Output the (X, Y) coordinate of the center of the cell containing the given text.  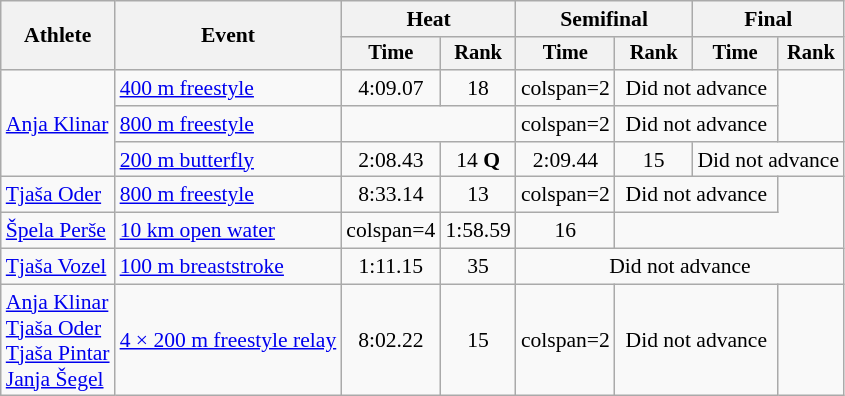
2:08.43 (390, 160)
4:09.07 (390, 88)
35 (478, 267)
Anja KlinarTjaša OderTjaša PintarJanja Šegel (58, 340)
18 (478, 88)
Tjaša Oder (58, 195)
1:58.59 (478, 231)
13 (478, 195)
1:11.15 (390, 267)
Semifinal (604, 19)
2:09.44 (566, 160)
Athlete (58, 36)
Event (228, 36)
200 m butterfly (228, 160)
4 × 200 m freestyle relay (228, 340)
Anja Klinar (58, 124)
14 Q (478, 160)
10 km open water (228, 231)
Tjaša Vozel (58, 267)
8:02.22 (390, 340)
400 m freestyle (228, 88)
8:33.14 (390, 195)
Špela Perše (58, 231)
colspan=4 (390, 231)
16 (566, 231)
Final (768, 19)
Heat (428, 19)
100 m breaststroke (228, 267)
